Scan for the cell matching the given text and deliver its [X, Y] coordinate at center. 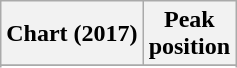
Chart (2017) [72, 34]
Peakposition [189, 34]
